Provide the [x, y] coordinate of the cell's center where the given text is located.  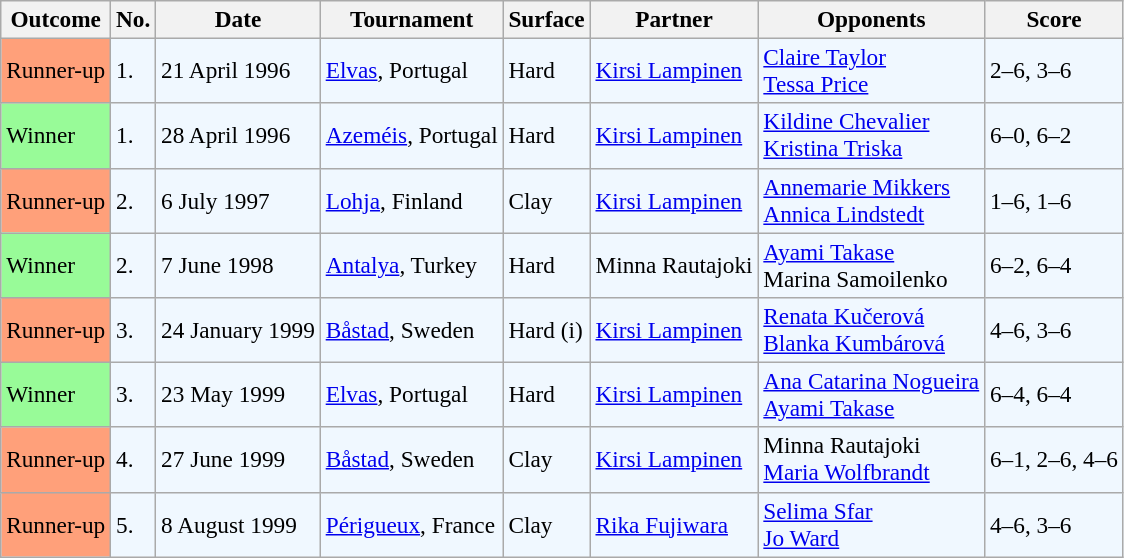
Minna Rautajoki Maria Wolfbrandt [872, 460]
Ana Catarina Nogueira Ayami Takase [872, 394]
2–6, 3–6 [1054, 70]
Ayami Takase Marina Samoilenko [872, 264]
6–0, 6–2 [1054, 136]
Kildine Chevalier Kristina Triska [872, 136]
Date [238, 19]
6–1, 2–6, 4–6 [1054, 460]
Selima Sfar Jo Ward [872, 524]
21 April 1996 [238, 70]
Tournament [412, 19]
Partner [674, 19]
Azeméis, Portugal [412, 136]
8 August 1999 [238, 524]
Claire Taylor Tessa Price [872, 70]
Renata Kučerová Blanka Kumbárová [872, 330]
1–6, 1–6 [1054, 200]
6–2, 6–4 [1054, 264]
Minna Rautajoki [674, 264]
28 April 1996 [238, 136]
Opponents [872, 19]
24 January 1999 [238, 330]
Score [1054, 19]
Périgueux, France [412, 524]
Antalya, Turkey [412, 264]
5. [134, 524]
27 June 1999 [238, 460]
Rika Fujiwara [674, 524]
6 July 1997 [238, 200]
No. [134, 19]
4. [134, 460]
23 May 1999 [238, 394]
Hard (i) [546, 330]
Annemarie Mikkers Annica Lindstedt [872, 200]
Surface [546, 19]
Outcome [56, 19]
6–4, 6–4 [1054, 394]
Lohja, Finland [412, 200]
7 June 1998 [238, 264]
